Pinpoint the cell where the given text exists, returning its [X, Y] midpoint coordinate. 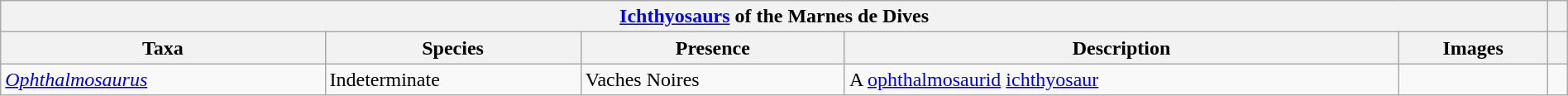
Ichthyosaurs of the Marnes de Dives [774, 17]
Description [1121, 48]
Presence [713, 48]
Indeterminate [453, 79]
Images [1474, 48]
Vaches Noires [713, 79]
Taxa [163, 48]
Species [453, 48]
A ophthalmosaurid ichthyosaur [1121, 79]
Ophthalmosaurus [163, 79]
